Return the (X, Y) coordinate for the center point of the cell that contains the specified text.  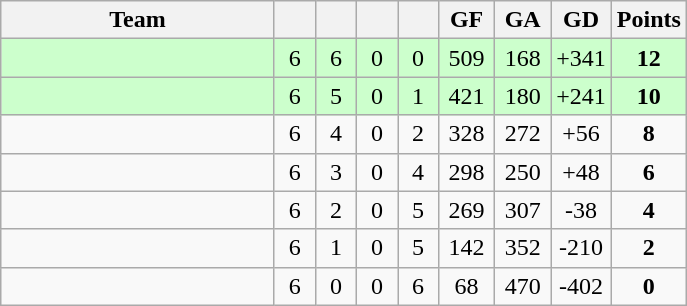
+56 (582, 134)
509 (467, 58)
307 (523, 210)
GA (523, 20)
421 (467, 96)
168 (523, 58)
12 (648, 58)
142 (467, 248)
+48 (582, 172)
68 (467, 286)
298 (467, 172)
272 (523, 134)
GD (582, 20)
328 (467, 134)
10 (648, 96)
3 (336, 172)
8 (648, 134)
Points (648, 20)
+241 (582, 96)
-210 (582, 248)
-38 (582, 210)
180 (523, 96)
GF (467, 20)
+341 (582, 58)
250 (523, 172)
269 (467, 210)
352 (523, 248)
-402 (582, 286)
Team (138, 20)
470 (523, 286)
